Pinpoint the cell where the given text exists, returning its [X, Y] midpoint coordinate. 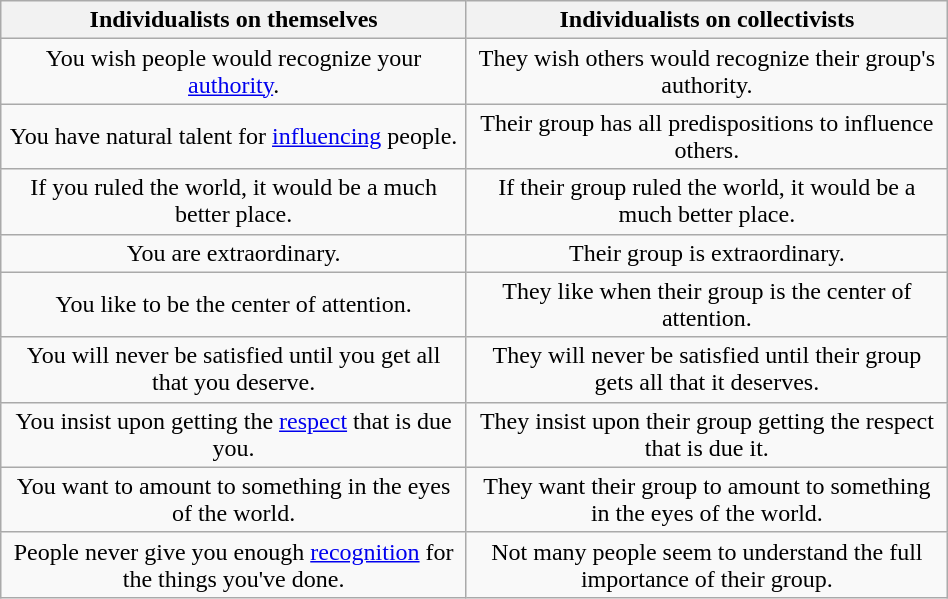
You will never be satisfied until you get all that you deserve. [234, 370]
Not many people seem to understand the full importance of their group. [706, 564]
They want their group to amount to something in the eyes of the world. [706, 500]
You are extraordinary. [234, 253]
They like when their group is the center of attention. [706, 304]
They will never be satisfied until their group gets all that it deserves. [706, 370]
You have natural talent for influencing people. [234, 136]
People never give you enough recognition for the things you've done. [234, 564]
Individualists on collectivists [706, 20]
You wish people would recognize your authority. [234, 72]
Their group has all predispositions to influence others. [706, 136]
If their group ruled the world, it would be a much better place. [706, 202]
They insist upon their group getting the respect that is due it. [706, 434]
They wish others would recognize their group's authority. [706, 72]
If you ruled the world, it would be a much better place. [234, 202]
You like to be the center of attention. [234, 304]
Individualists on themselves [234, 20]
You insist upon getting the respect that is due you. [234, 434]
Their group is extraordinary. [706, 253]
You want to amount to something in the eyes of the world. [234, 500]
